Pinpoint the cell where the given text exists, returning its (X, Y) midpoint coordinate. 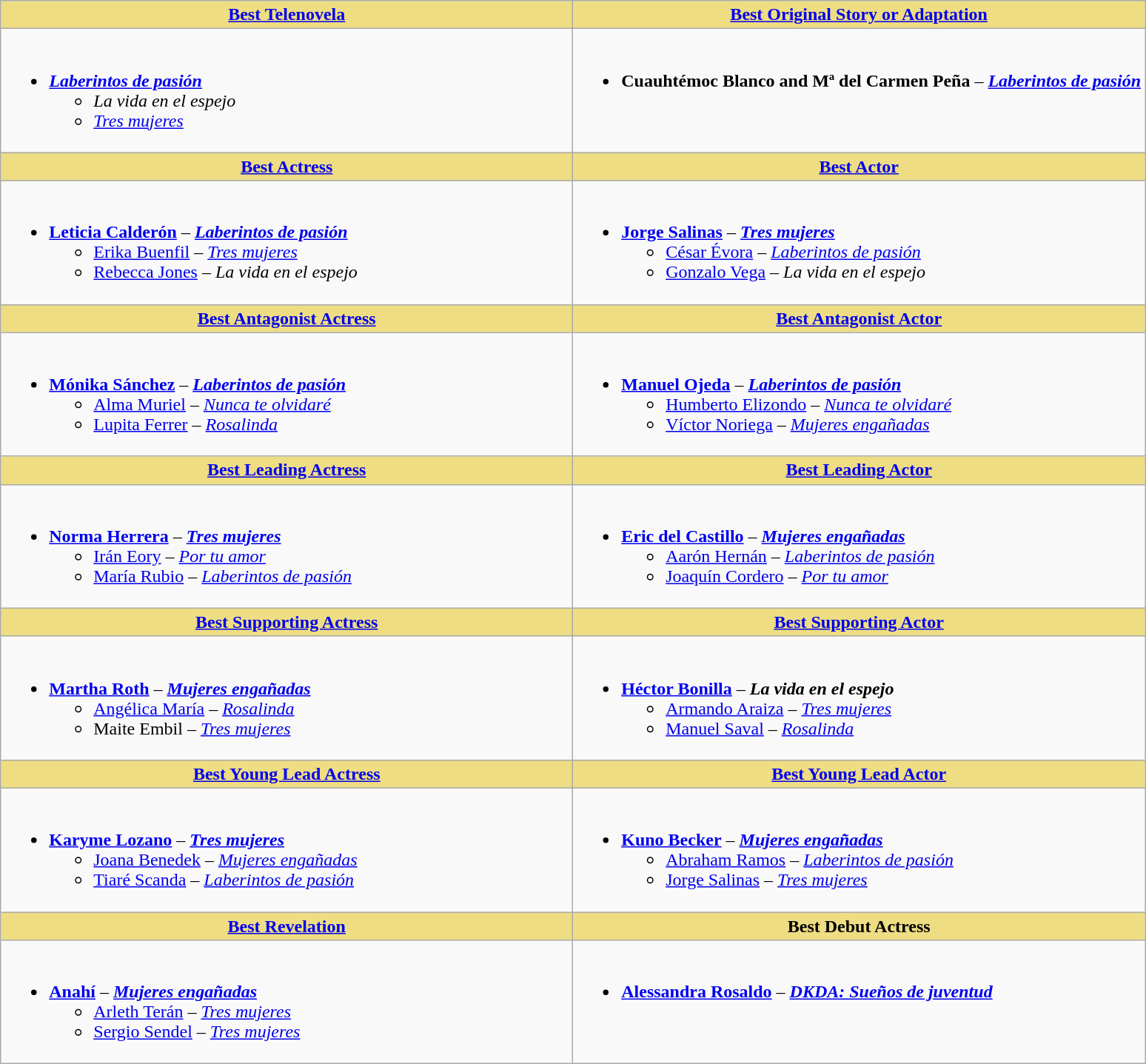
Mónika Sánchez – Laberintos de pasiónAlma Muriel – Nunca te olvidaréLupita Ferrer – Rosalinda (287, 394)
Laberintos de pasiónLa vida en el espejoTres mujeres (287, 90)
Best Supporting Actor (859, 622)
Best Debut Actress (859, 926)
Best Actress (287, 167)
Karyme Lozano – Tres mujeresJoana Benedek – Mujeres engañadasTiaré Scanda – Laberintos de pasión (287, 850)
Best Leading Actress (287, 470)
Manuel Ojeda – Laberintos de pasiónHumberto Elizondo – Nunca te olvidaréVíctor Noriega – Mujeres engañadas (859, 394)
Best Antagonist Actor (859, 318)
Best Antagonist Actress (287, 318)
Anahí – Mujeres engañadasArleth Terán – Tres mujeresSergio Sendel – Tres mujeres (287, 1003)
Best Revelation (287, 926)
Best Young Lead Actor (859, 774)
Eric del Castillo – Mujeres engañadasAarón Hernán – Laberintos de pasiónJoaquín Cordero – Por tu amor (859, 546)
Alessandra Rosaldo – DKDA: Sueños de juventud (859, 1003)
Norma Herrera – Tres mujeresIrán Eory – Por tu amorMaría Rubio – Laberintos de pasión (287, 546)
Héctor Bonilla – La vida en el espejoArmando Araiza – Tres mujeresManuel Saval – Rosalinda (859, 697)
Best Leading Actor (859, 470)
Best Telenovela (287, 15)
Leticia Calderón – Laberintos de pasiónErika Buenfil – Tres mujeresRebecca Jones – La vida en el espejo (287, 243)
Best Original Story or Adaptation (859, 15)
Jorge Salinas – Tres mujeresCésar Évora – Laberintos de pasiónGonzalo Vega – La vida en el espejo (859, 243)
Best Actor (859, 167)
Best Young Lead Actress (287, 774)
Cuauhtémoc Blanco and Mª del Carmen Peña – Laberintos de pasión (859, 90)
Best Supporting Actress (287, 622)
Martha Roth – Mujeres engañadasAngélica María – RosalindaMaite Embil – Tres mujeres (287, 697)
Kuno Becker – Mujeres engañadasAbraham Ramos – Laberintos de pasiónJorge Salinas – Tres mujeres (859, 850)
